Determine the [x, y] coordinate at the center of the cell enclosing the given text.  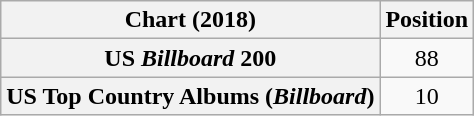
Position [427, 20]
US Billboard 200 [190, 58]
10 [427, 96]
Chart (2018) [190, 20]
88 [427, 58]
US Top Country Albums (Billboard) [190, 96]
